Identify which cell holds the provided text, then report its (X, Y) central coordinate. 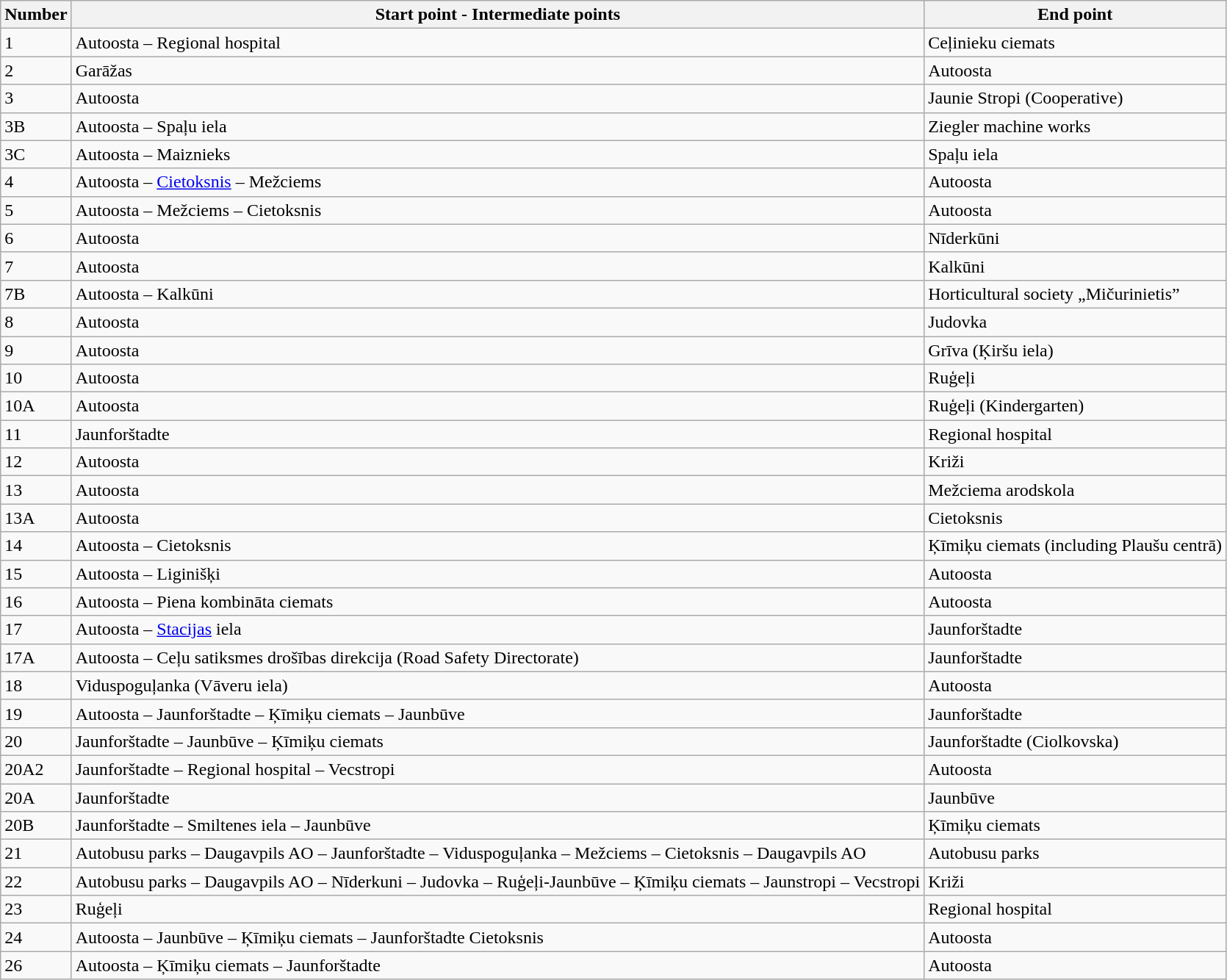
Jaunforštadte – Jaunbūve – Ķīmiķu ciemats (497, 741)
8 (36, 322)
Autoosta – Cietoksnis – Mežciems (497, 182)
Autoosta – Maiznieks (497, 154)
Garāžas (497, 71)
Ķīmiķu ciemats (1076, 826)
Autoosta – Piena kombināta ciemats (497, 602)
10 (36, 378)
Autobusu parks – Daugavpils AO – Nīderkuni – Judovka – Ruģeļi-Jaunbūve – Ķīmiķu ciemats – Jaunstropi – Vecstropi (497, 882)
Start point - Intermediate points (497, 15)
3 (36, 98)
17 (36, 630)
7 (36, 266)
26 (36, 965)
Jaunbūve (1076, 797)
13A (36, 518)
3C (36, 154)
Autoosta – Mežciems – Cietoksnis (497, 210)
Ruģeļi (Kindergarten) (1076, 406)
Number (36, 15)
Autobusu parks (1076, 854)
6 (36, 238)
Autoosta – Cietoksnis (497, 546)
5 (36, 210)
10A (36, 406)
11 (36, 434)
15 (36, 574)
Ziegler machine works (1076, 126)
Viduspoguļanka (Vāveru iela) (497, 685)
13 (36, 490)
24 (36, 937)
Mežciema arodskola (1076, 490)
1 (36, 43)
2 (36, 71)
Kalkūni (1076, 266)
Autoosta – Ķīmiķu ciemats – Jaunforštadte (497, 965)
Autoosta – Ceļu satiksmes drošības direkcija (Road Safety Directorate) (497, 657)
20B (36, 826)
Autoosta – Spaļu iela (497, 126)
End point (1076, 15)
Autobusu parks – Daugavpils AO – Jaunforštadte – Viduspoguļanka – Mežciems – Cietoksnis – Daugavpils AO (497, 854)
22 (36, 882)
Grīva (Ķiršu iela) (1076, 350)
Jaunforštadte (Ciolkovska) (1076, 741)
Autoosta – Jaunforštadte – Ķīmiķu ciemats – Jaunbūve (497, 713)
Autoosta – Stacijas iela (497, 630)
Nīderkūni (1076, 238)
19 (36, 713)
Ķīmiķu ciemats (including Plaušu centrā) (1076, 546)
Jaunforštadte – Regional hospital – Vecstropi (497, 769)
Jaunforštadte – Smiltenes iela – Jaunbūve (497, 826)
21 (36, 854)
Cietoksnis (1076, 518)
Judovka (1076, 322)
20A (36, 797)
23 (36, 909)
16 (36, 602)
20 (36, 741)
17A (36, 657)
18 (36, 685)
Autoosta – Kalkūni (497, 294)
Autoosta – Liginišķi (497, 574)
20A2 (36, 769)
Autoosta – Regional hospital (497, 43)
Spaļu iela (1076, 154)
4 (36, 182)
9 (36, 350)
Jaunie Stropi (Cooperative) (1076, 98)
12 (36, 462)
Horticultural society „Mičurinietis” (1076, 294)
3B (36, 126)
Ceļinieku ciemats (1076, 43)
14 (36, 546)
7B (36, 294)
Autoosta – Jaunbūve – Ķīmiķu ciemats – Jaunforštadte Cietoksnis (497, 937)
